Detect which cell encompasses the target text, then output its (x, y) center coordinate. 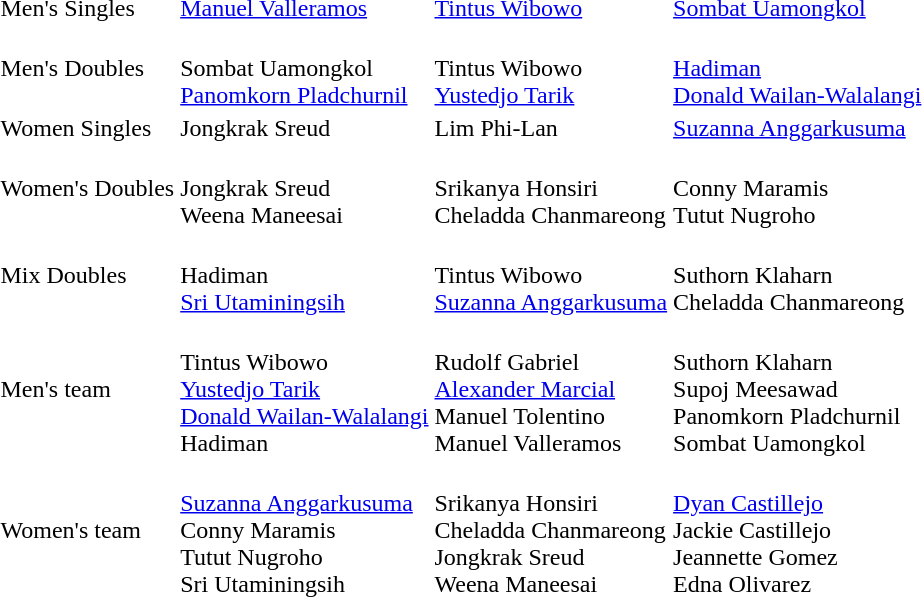
Jongkrak SreudWeena Maneesai (304, 188)
Jongkrak Sreud (304, 128)
Srikanya HonsiriCheladda Chanmareong (551, 188)
Lim Phi-Lan (551, 128)
Tintus WibowoYustedjo TarikDonald Wailan-WalalangiHadiman (304, 389)
HadimanSri Utaminingsih (304, 275)
Tintus WibowoYustedjo Tarik (551, 68)
Tintus WibowoSuzanna Anggarkusuma (551, 275)
Sombat UamongkolPanomkorn Pladchurnil (304, 68)
Rudolf GabrielAlexander MarcialManuel TolentinoManuel Valleramos (551, 389)
